Return the [X, Y] coordinate for the center point of the cell that contains the specified text.  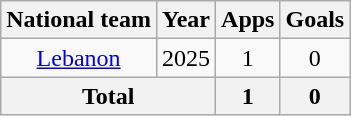
Lebanon [79, 58]
2025 [186, 58]
Year [186, 20]
Goals [315, 20]
Total [108, 96]
Apps [248, 20]
National team [79, 20]
